Search for the cell housing the specified text and yield its [x, y] center coordinate. 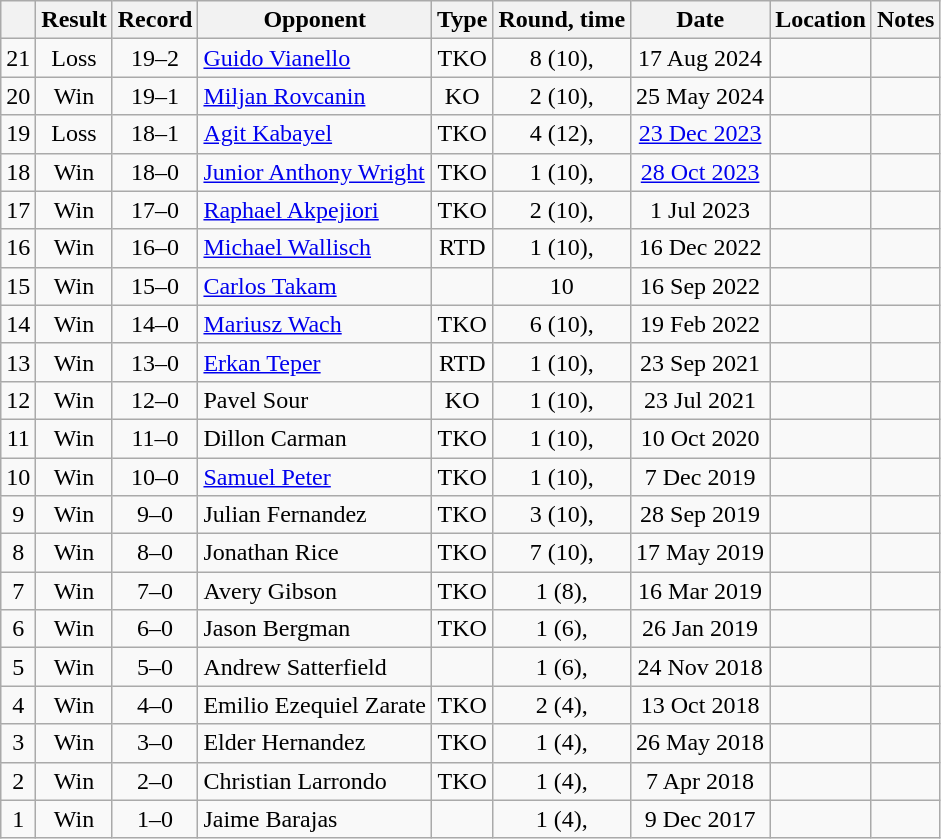
26 Jan 2019 [700, 629]
21 [18, 58]
Carlos Takam [315, 286]
Result [74, 20]
Junior Anthony Wright [315, 172]
15 [18, 286]
16 [18, 248]
8 (10), [562, 58]
Round, time [562, 20]
3–0 [155, 743]
Record [155, 20]
23 Dec 2023 [700, 134]
17 Aug 2024 [700, 58]
7 Dec 2019 [700, 477]
19 [18, 134]
Notes [905, 20]
15–0 [155, 286]
Agit Kabayel [315, 134]
17 [18, 210]
Jonathan Rice [315, 553]
3 [18, 743]
Avery Gibson [315, 591]
Pavel Sour [315, 400]
7–0 [155, 591]
11 [18, 438]
9 Dec 2017 [700, 819]
Elder Hernandez [315, 743]
25 May 2024 [700, 96]
1 (8), [562, 591]
6–0 [155, 629]
1–0 [155, 819]
Location [821, 20]
23 Jul 2021 [700, 400]
Guido Vianello [315, 58]
2–0 [155, 781]
8–0 [155, 553]
Samuel Peter [315, 477]
20 [18, 96]
12–0 [155, 400]
4 (12), [562, 134]
Dillon Carman [315, 438]
13–0 [155, 362]
4 [18, 705]
19–2 [155, 58]
6 (10), [562, 324]
26 May 2018 [700, 743]
9 [18, 515]
19–1 [155, 96]
Miljan Rovcanin [315, 96]
24 Nov 2018 [700, 667]
Jason Bergman [315, 629]
18 [18, 172]
Date [700, 20]
Opponent [315, 20]
18–0 [155, 172]
9–0 [155, 515]
Emilio Ezequiel Zarate [315, 705]
17 May 2019 [700, 553]
28 Sep 2019 [700, 515]
Mariusz Wach [315, 324]
Type [462, 20]
13 Oct 2018 [700, 705]
3 (10), [562, 515]
13 [18, 362]
5 [18, 667]
6 [18, 629]
16 Dec 2022 [700, 248]
Raphael Akpejiori [315, 210]
14–0 [155, 324]
17–0 [155, 210]
19 Feb 2022 [700, 324]
12 [18, 400]
10 Oct 2020 [700, 438]
Julian Fernandez [315, 515]
2 [18, 781]
1 [18, 819]
16 Sep 2022 [700, 286]
18–1 [155, 134]
2 (4), [562, 705]
Jaime Barajas [315, 819]
23 Sep 2021 [700, 362]
16–0 [155, 248]
28 Oct 2023 [700, 172]
14 [18, 324]
Christian Larrondo [315, 781]
7 (10), [562, 553]
7 Apr 2018 [700, 781]
8 [18, 553]
Andrew Satterfield [315, 667]
Michael Wallisch [315, 248]
4–0 [155, 705]
7 [18, 591]
16 Mar 2019 [700, 591]
11–0 [155, 438]
5–0 [155, 667]
1 Jul 2023 [700, 210]
Erkan Teper [315, 362]
10–0 [155, 477]
